Find where the given text appears and provide that cell's center as (x, y) coordinate. 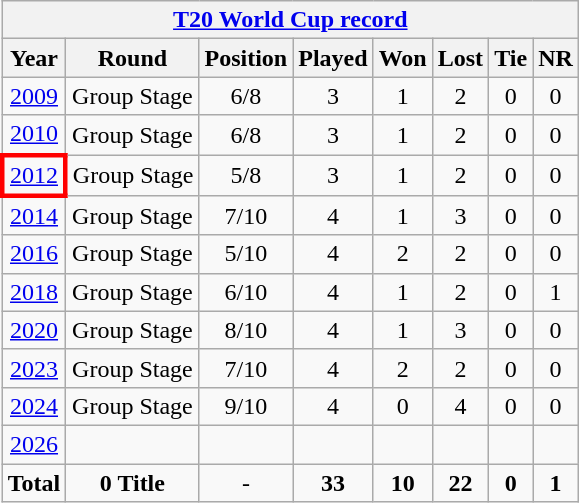
0 Title (132, 483)
6/10 (246, 292)
Position (246, 58)
Year (34, 58)
Total (34, 483)
Won (402, 58)
- (246, 483)
2010 (34, 135)
2024 (34, 406)
10 (402, 483)
NR (556, 58)
Lost (460, 58)
2009 (34, 96)
2016 (34, 254)
5/10 (246, 254)
2012 (34, 174)
Tie (511, 58)
9/10 (246, 406)
2026 (34, 444)
2018 (34, 292)
22 (460, 483)
Round (132, 58)
2014 (34, 216)
2023 (34, 368)
T20 World Cup record (290, 20)
5/8 (246, 174)
8/10 (246, 330)
2020 (34, 330)
33 (333, 483)
Played (333, 58)
